For the text-containing cell, return its midpoint in (X, Y) coordinate format. 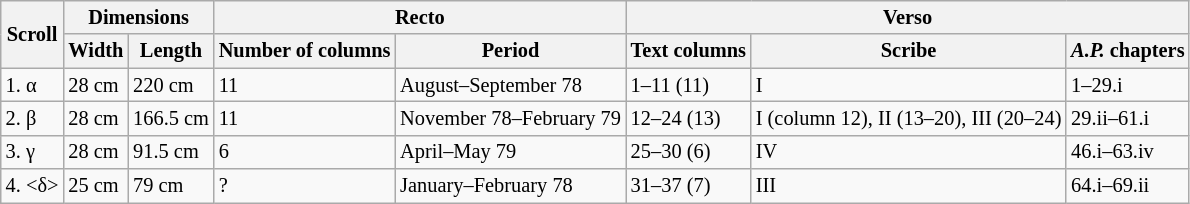
November 78–February 79 (510, 118)
Scroll (32, 34)
Recto (420, 17)
91.5 cm (171, 152)
31–37 (7) (688, 186)
2. β (32, 118)
46.i–63.iv (1128, 152)
4. <δ> (32, 186)
1–29.i (1128, 85)
64.i–69.ii (1128, 186)
April–May 79 (510, 152)
220 cm (171, 85)
Scribe (908, 51)
IV (908, 152)
Text columns (688, 51)
12–24 (13) (688, 118)
I (908, 85)
Verso (908, 17)
29.ii–61.i (1128, 118)
25 cm (96, 186)
Length (171, 51)
Dimensions (138, 17)
79 cm (171, 186)
1. α (32, 85)
? (304, 186)
August–September 78 (510, 85)
A.P. chapters (1128, 51)
Period (510, 51)
3. γ (32, 152)
166.5 cm (171, 118)
6 (304, 152)
1–11 (11) (688, 85)
III (908, 186)
25–30 (6) (688, 152)
Number of columns (304, 51)
Width (96, 51)
I (column 12), II (13–20), III (20–24) (908, 118)
January–February 78 (510, 186)
